Identify which cell holds the provided text, then report its [X, Y] central coordinate. 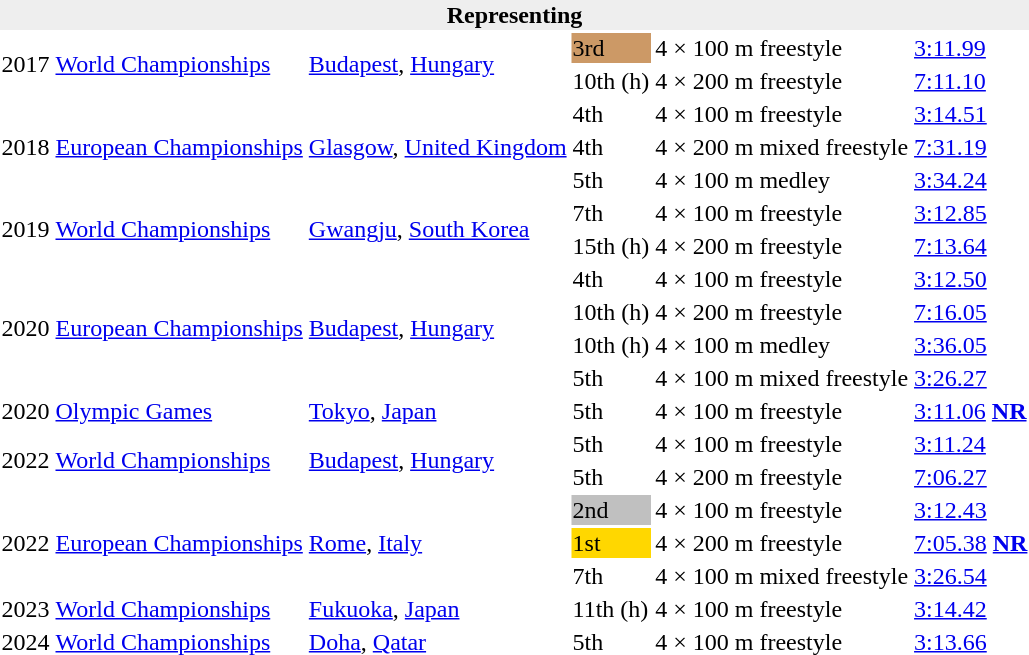
2017 [26, 64]
Glasgow, United Kingdom [438, 147]
3:14.51 [971, 114]
3:36.05 [971, 345]
1st [611, 543]
Representing [514, 15]
7:31.19 [971, 147]
7:13.64 [971, 246]
3:12.43 [971, 510]
2023 [26, 609]
Gwangju, South Korea [438, 230]
3:11.99 [971, 48]
3:11.06 NR [971, 411]
3:14.42 [971, 609]
15th (h) [611, 246]
Fukuoka, Japan [438, 609]
7:05.38 NR [971, 543]
3:26.27 [971, 378]
4 × 200 m mixed freestyle [782, 147]
2019 [26, 230]
Rome, Italy [438, 543]
3:11.24 [971, 444]
3:12.85 [971, 213]
2018 [26, 147]
7:11.10 [971, 81]
Olympic Games [179, 411]
3:12.50 [971, 279]
11th (h) [611, 609]
Tokyo, Japan [438, 411]
7:06.27 [971, 477]
7:16.05 [971, 312]
2nd [611, 510]
3rd [611, 48]
3:26.54 [971, 576]
3:34.24 [971, 180]
